Capture the cell that displays the provided text and extract its (X, Y) central coordinate. 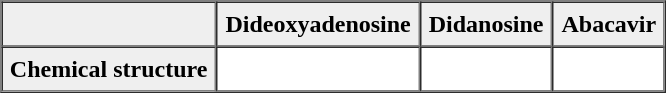
Abacavir (608, 24)
Didanosine (486, 24)
Chemical structure (109, 68)
Dideoxyadenosine (318, 24)
